Return the [X, Y] coordinate for the center point of the cell that contains the specified text.  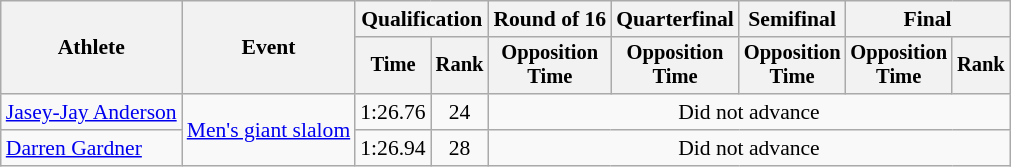
Event [269, 48]
Round of 16 [550, 19]
Men's giant slalom [269, 130]
1:26.94 [392, 148]
Qualification [422, 19]
Athlete [92, 48]
1:26.76 [392, 112]
Time [392, 66]
28 [460, 148]
Semifinal [792, 19]
Quarterfinal [675, 19]
Final [927, 19]
Darren Gardner [92, 148]
Jasey-Jay Anderson [92, 112]
24 [460, 112]
